Determine the [X, Y] coordinate at the center of the cell enclosing the given text.  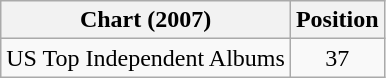
Chart (2007) [146, 20]
Position [337, 20]
US Top Independent Albums [146, 58]
37 [337, 58]
